Search for the cell housing the specified text and yield its (x, y) center coordinate. 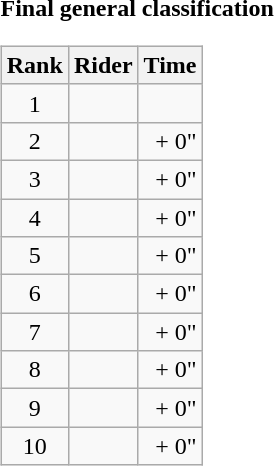
7 (34, 332)
6 (34, 294)
8 (34, 370)
9 (34, 408)
5 (34, 256)
10 (34, 446)
2 (34, 141)
Time (170, 65)
Rank (34, 65)
1 (34, 103)
Rider (103, 65)
3 (34, 179)
4 (34, 217)
